Pinpoint the cell where the given text exists, returning its [X, Y] midpoint coordinate. 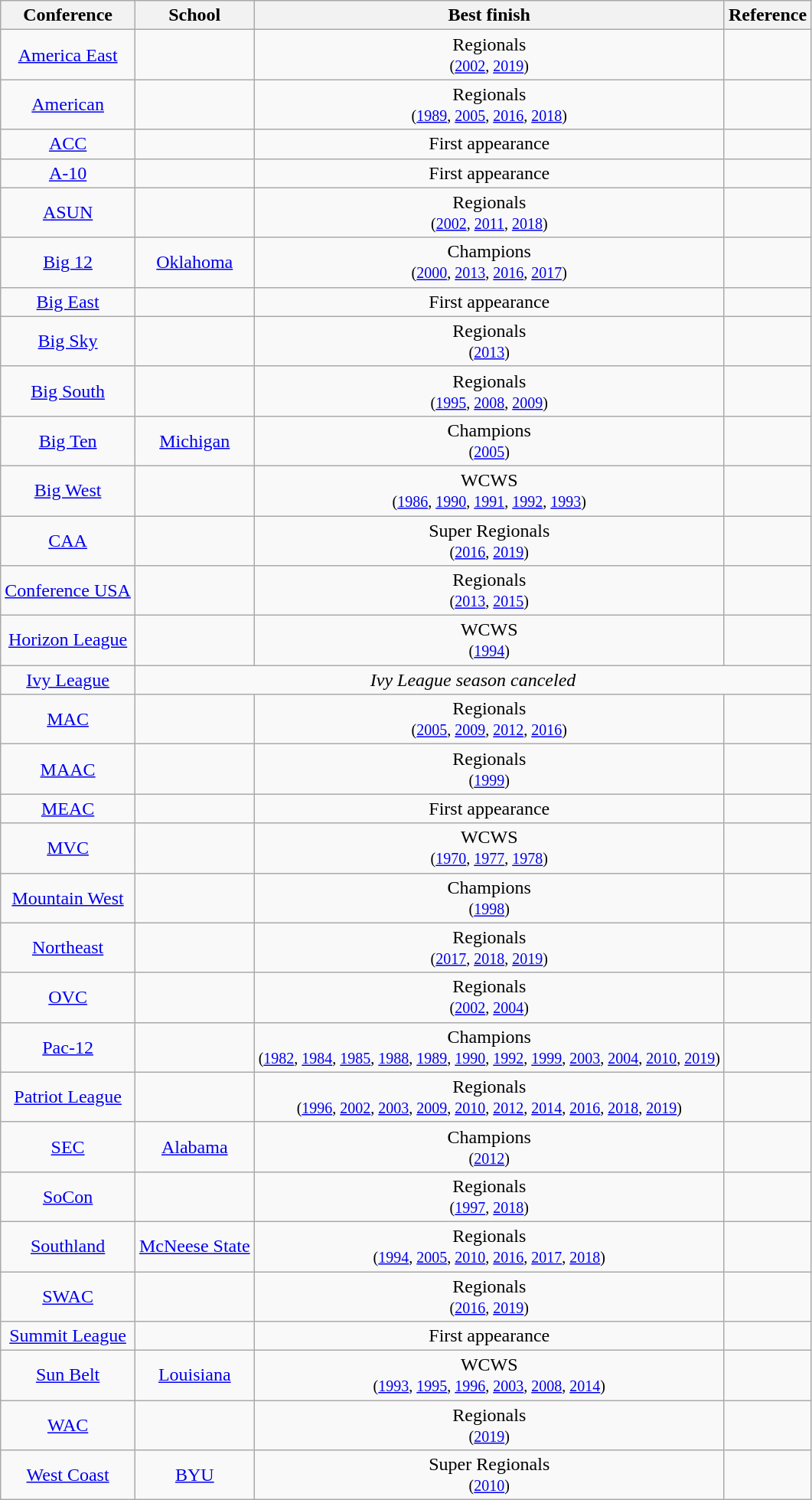
Regionals (1994, 2005, 2010, 2016, 2017, 2018) [489, 1247]
WCWS (1970, 1977, 1978) [489, 848]
Northeast [68, 948]
Champions(1982, 1984, 1985, 1988, 1989, 1990, 1992, 1999, 2003, 2004, 2010, 2019) [489, 1047]
Regionals(2013) [489, 342]
Champions(2000, 2013, 2016, 2017) [489, 262]
Regionals(1989, 2005, 2016, 2018) [489, 104]
MEAC [68, 809]
Reference [767, 15]
MAAC [68, 769]
Louisiana [194, 1375]
A-10 [68, 173]
WCWS(1994) [489, 640]
Big Sky [68, 342]
Regionals(2013, 2015) [489, 591]
Mountain West [68, 897]
Summit League [68, 1336]
SEC [68, 1147]
WAC [68, 1426]
Regionals(2017, 2018, 2019) [489, 948]
BYU [194, 1475]
Conference USA [68, 591]
ACC [68, 144]
Regionals(1995, 2008, 2009) [489, 391]
Big 12 [68, 262]
Conference [68, 15]
Regionals(2016, 2019) [489, 1296]
American [68, 104]
OVC [68, 997]
Sun Belt [68, 1375]
ASUN [68, 213]
SWAC [68, 1296]
Super Regionals(2010) [489, 1475]
Michigan [194, 441]
Champions(2005) [489, 441]
WCWS(1993, 1995, 1996, 2003, 2008, 2014) [489, 1375]
McNeese State [194, 1247]
Super Regionals(2016, 2019) [489, 541]
Champions(2012) [489, 1147]
Regionals(1996, 2002, 2003, 2009, 2010, 2012, 2014, 2016, 2018, 2019) [489, 1096]
Oklahoma [194, 262]
SoCon [68, 1196]
Champions(1998) [489, 897]
Pac-12 [68, 1047]
Regionals(2002, 2004) [489, 997]
WCWS(1986, 1990, 1991, 1992, 1993) [489, 490]
Regionals(2002, 2011, 2018) [489, 213]
Big East [68, 302]
West Coast [68, 1475]
Big West [68, 490]
America East [68, 55]
Ivy League [68, 680]
Big Ten [68, 441]
Regionals(2005, 2009, 2012, 2016) [489, 720]
MAC [68, 720]
MVC [68, 848]
Best finish [489, 15]
School [194, 15]
Regionals(1997, 2018) [489, 1196]
CAA [68, 541]
Ivy League season canceled [473, 680]
Regionals(2002, 2019) [489, 55]
Regionals(1999) [489, 769]
Southland [68, 1247]
Regionals (2019) [489, 1426]
Big South [68, 391]
Patriot League [68, 1096]
Alabama [194, 1147]
Horizon League [68, 640]
